Identify which cell holds the provided text, then report its (x, y) central coordinate. 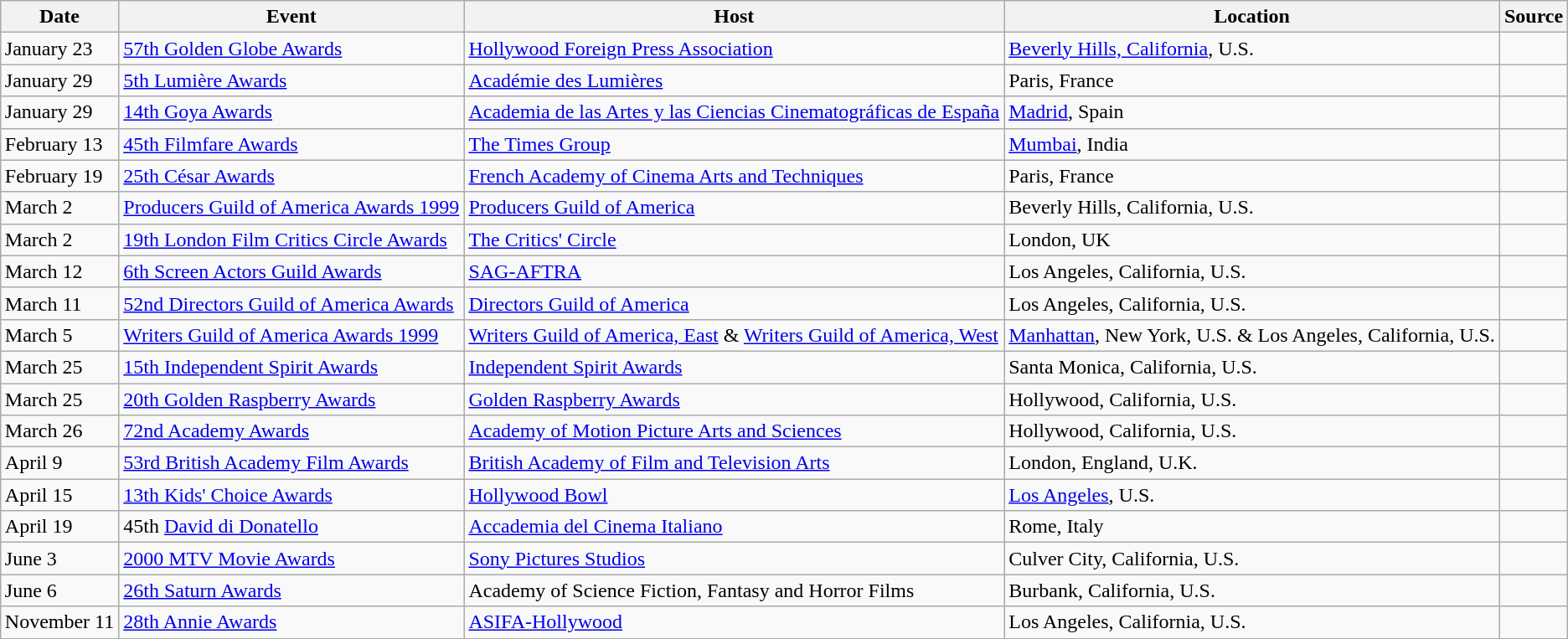
Madrid, Spain (1252, 112)
19th London Film Critics Circle Awards (291, 240)
Los Angeles, U.S. (1252, 495)
Rome, Italy (1252, 527)
Directors Guild of America (734, 303)
The Critics' Circle (734, 240)
Location (1252, 17)
Manhattan, New York, U.S. & Los Angeles, California, U.S. (1252, 335)
April 9 (59, 463)
ASIFA-Hollywood (734, 622)
Academia de las Artes y las Ciencias Cinematográficas de España (734, 112)
London, UK (1252, 240)
Hollywood Foreign Press Association (734, 49)
26th Saturn Awards (291, 590)
72nd Academy Awards (291, 431)
Santa Monica, California, U.S. (1252, 367)
London, England, U.K. (1252, 463)
January 23 (59, 49)
February 19 (59, 176)
November 11 (59, 622)
Producers Guild of America Awards 1999 (291, 208)
53rd British Academy Film Awards (291, 463)
Hollywood Bowl (734, 495)
June 6 (59, 590)
Producers Guild of America (734, 208)
Independent Spirit Awards (734, 367)
Writers Guild of America, East & Writers Guild of America, West (734, 335)
British Academy of Film and Television Arts (734, 463)
Burbank, California, U.S. (1252, 590)
13th Kids' Choice Awards (291, 495)
March 11 (59, 303)
52nd Directors Guild of America Awards (291, 303)
45th Filmfare Awards (291, 144)
Writers Guild of America Awards 1999 (291, 335)
SAG-AFTRA (734, 271)
April 15 (59, 495)
Date (59, 17)
Culver City, California, U.S. (1252, 559)
The Times Group (734, 144)
Académie des Lumières (734, 80)
Sony Pictures Studios (734, 559)
Academy of Science Fiction, Fantasy and Horror Films (734, 590)
15th Independent Spirit Awards (291, 367)
Academy of Motion Picture Arts and Sciences (734, 431)
February 13 (59, 144)
Golden Raspberry Awards (734, 399)
2000 MTV Movie Awards (291, 559)
45th David di Donatello (291, 527)
6th Screen Actors Guild Awards (291, 271)
March 26 (59, 431)
June 3 (59, 559)
14th Goya Awards (291, 112)
28th Annie Awards (291, 622)
25th César Awards (291, 176)
March 12 (59, 271)
April 19 (59, 527)
Event (291, 17)
Host (734, 17)
French Academy of Cinema Arts and Techniques (734, 176)
Mumbai, India (1252, 144)
57th Golden Globe Awards (291, 49)
March 5 (59, 335)
Source (1533, 17)
Accademia del Cinema Italiano (734, 527)
5th Lumière Awards (291, 80)
20th Golden Raspberry Awards (291, 399)
